Determine the [x, y] coordinate at the center of the cell enclosing the given text.  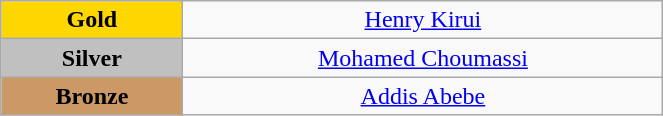
Addis Abebe [423, 96]
Bronze [92, 96]
Henry Kirui [423, 20]
Mohamed Choumassi [423, 58]
Silver [92, 58]
Gold [92, 20]
